Identify which cell holds the provided text, then report its [X, Y] central coordinate. 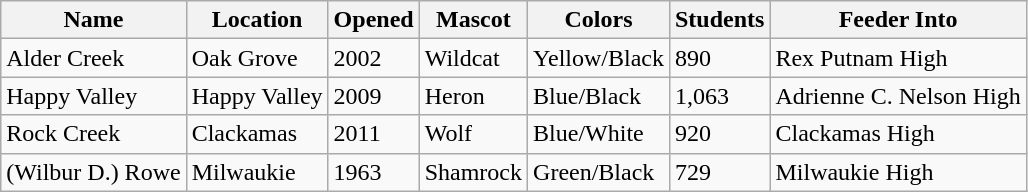
Location [257, 20]
Alder Creek [94, 58]
Rex Putnam High [898, 58]
Opened [374, 20]
Wildcat [473, 58]
Students [719, 20]
Wolf [473, 134]
Green/Black [599, 172]
Oak Grove [257, 58]
Heron [473, 96]
Clackamas [257, 134]
Colors [599, 20]
Feeder Into [898, 20]
Milwaukie High [898, 172]
Shamrock [473, 172]
(Wilbur D.) Rowe [94, 172]
2009 [374, 96]
1963 [374, 172]
Milwaukie [257, 172]
1,063 [719, 96]
2011 [374, 134]
Blue/Black [599, 96]
890 [719, 58]
Mascot [473, 20]
Clackamas High [898, 134]
Rock Creek [94, 134]
Yellow/Black [599, 58]
729 [719, 172]
Blue/White [599, 134]
Name [94, 20]
Adrienne C. Nelson High [898, 96]
2002 [374, 58]
920 [719, 134]
